Search for the cell housing the specified text and yield its [x, y] center coordinate. 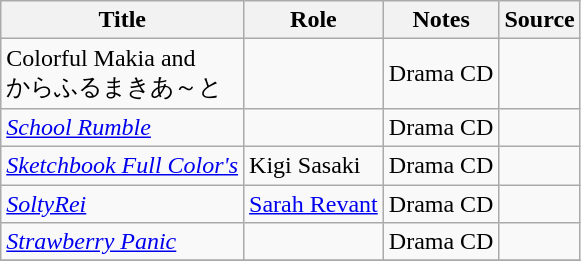
Sarah Revant [314, 203]
Strawberry Panic [122, 242]
Colorful Makia andからふるまきあ～と [122, 74]
Role [314, 20]
Sketchbook Full Color's [122, 165]
Kigi Sasaki [314, 165]
Source [540, 20]
SoltyRei [122, 203]
School Rumble [122, 127]
Notes [441, 20]
Title [122, 20]
